Return the [X, Y] coordinate for the center point of the cell that contains the specified text.  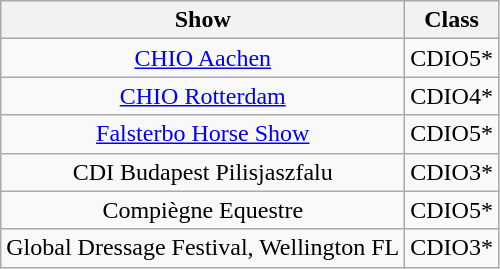
Falsterbo Horse Show [203, 134]
CDIO4* [452, 96]
Compiègne Equestre [203, 210]
CDI Budapest Pilisjaszfalu [203, 172]
Global Dressage Festival, Wellington FL [203, 248]
Show [203, 20]
Class [452, 20]
CHIO Rotterdam [203, 96]
CHIO Aachen [203, 58]
